Return the (X, Y) coordinate for the center point of the cell that contains the specified text.  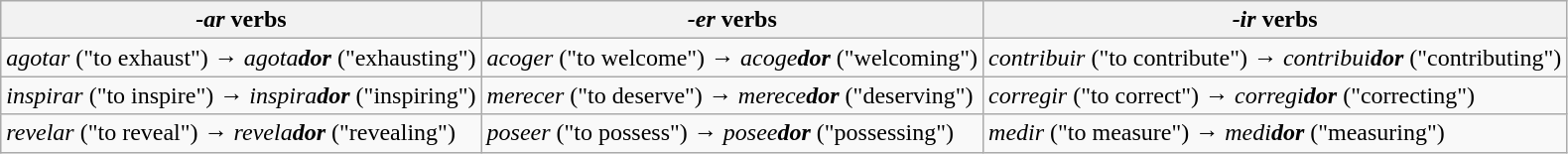
-ir verbs (1275, 20)
contribuir ("to contribute") → contribuidor ("contributing") (1275, 58)
acoger ("to welcome") → acogedor ("welcoming") (732, 58)
-ar verbs (241, 20)
poseer ("to possess") → poseedor ("possessing") (732, 133)
corregir ("to correct") → corregidor ("correcting") (1275, 95)
inspirar ("to inspire") → inspirador ("inspiring") (241, 95)
-er verbs (732, 20)
agotar ("to exhaust") → agotador ("exhausting") (241, 58)
merecer ("to deserve") → merecedor ("deserving") (732, 95)
revelar ("to reveal") → revelador ("revealing") (241, 133)
medir ("to measure") → medidor ("measuring") (1275, 133)
